Return the [X, Y] coordinate for the center point of the cell that contains the specified text.  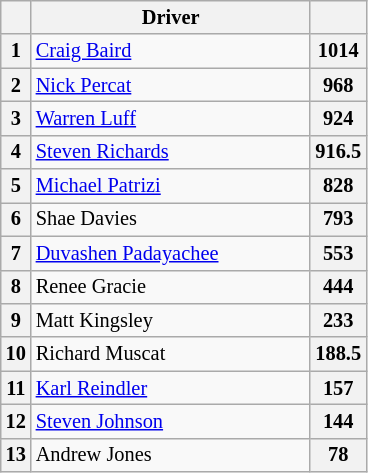
Warren Luff [171, 118]
793 [338, 219]
553 [338, 253]
Duvashen Padayachee [171, 253]
444 [338, 287]
144 [338, 421]
Shae Davies [171, 219]
8 [16, 287]
Steven Johnson [171, 421]
968 [338, 85]
13 [16, 455]
11 [16, 388]
10 [16, 354]
Renee Gracie [171, 287]
916.5 [338, 152]
Craig Baird [171, 51]
Michael Patrizi [171, 186]
233 [338, 320]
Andrew Jones [171, 455]
924 [338, 118]
Karl Reindler [171, 388]
Matt Kingsley [171, 320]
7 [16, 253]
6 [16, 219]
3 [16, 118]
Nick Percat [171, 85]
Driver [171, 17]
1 [16, 51]
5 [16, 186]
78 [338, 455]
828 [338, 186]
4 [16, 152]
2 [16, 85]
12 [16, 421]
Richard Muscat [171, 354]
1014 [338, 51]
188.5 [338, 354]
157 [338, 388]
9 [16, 320]
Steven Richards [171, 152]
